Pinpoint the cell where the given text exists, returning its [X, Y] midpoint coordinate. 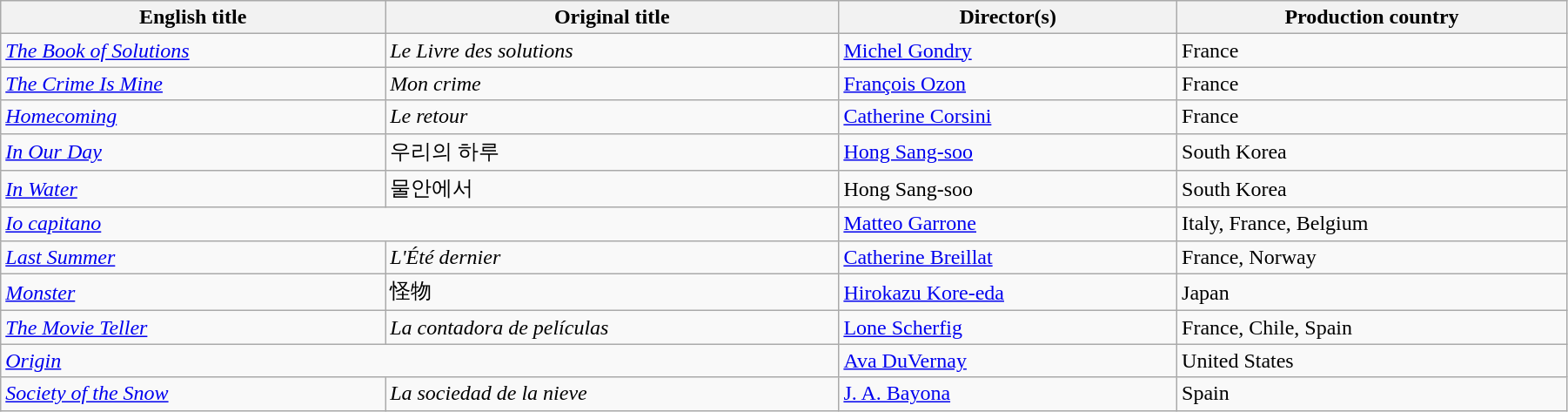
Mon crime [613, 84]
J. A. Bayona [1008, 394]
Society of the Snow [193, 394]
Lone Scherfig [1008, 328]
François Ozon [1008, 84]
Michel Gondry [1008, 51]
Catherine Breillat [1008, 257]
Italy, France, Belgium [1372, 224]
Japan [1372, 293]
Origin [419, 361]
La sociedad de la nieve [613, 394]
France, Chile, Spain [1372, 328]
English title [193, 17]
Catherine Corsini [1008, 117]
Io capitano [419, 224]
The Movie Teller [193, 328]
Le retour [613, 117]
우리의 하루 [613, 152]
Production country [1372, 17]
The Crime Is Mine [193, 84]
Hirokazu Kore-eda [1008, 293]
Le Livre des solutions [613, 51]
The Book of Solutions [193, 51]
물안에서 [613, 190]
Homecoming [193, 117]
Director(s) [1008, 17]
La contadora de películas [613, 328]
In Water [193, 190]
L'Été dernier [613, 257]
Ava DuVernay [1008, 361]
Spain [1372, 394]
Last Summer [193, 257]
United States [1372, 361]
In Our Day [193, 152]
Monster [193, 293]
怪物 [613, 293]
Matteo Garrone [1008, 224]
Original title [613, 17]
France, Norway [1372, 257]
